For the text-containing cell, return its midpoint in (x, y) coordinate format. 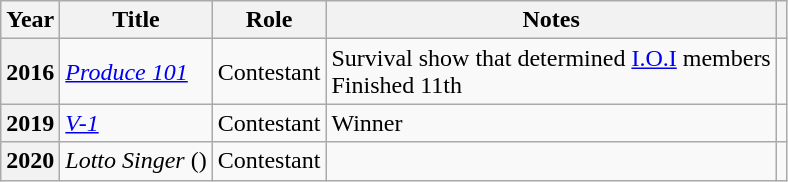
Role (269, 20)
Winner (551, 123)
Survival show that determined I.O.I membersFinished 11th (551, 72)
Lotto Singer () (136, 161)
2019 (30, 123)
2016 (30, 72)
V-1 (136, 123)
Year (30, 20)
Notes (551, 20)
Title (136, 20)
Produce 101 (136, 72)
2020 (30, 161)
